Locate the cell with the specified text and output its (x, y) center coordinate. 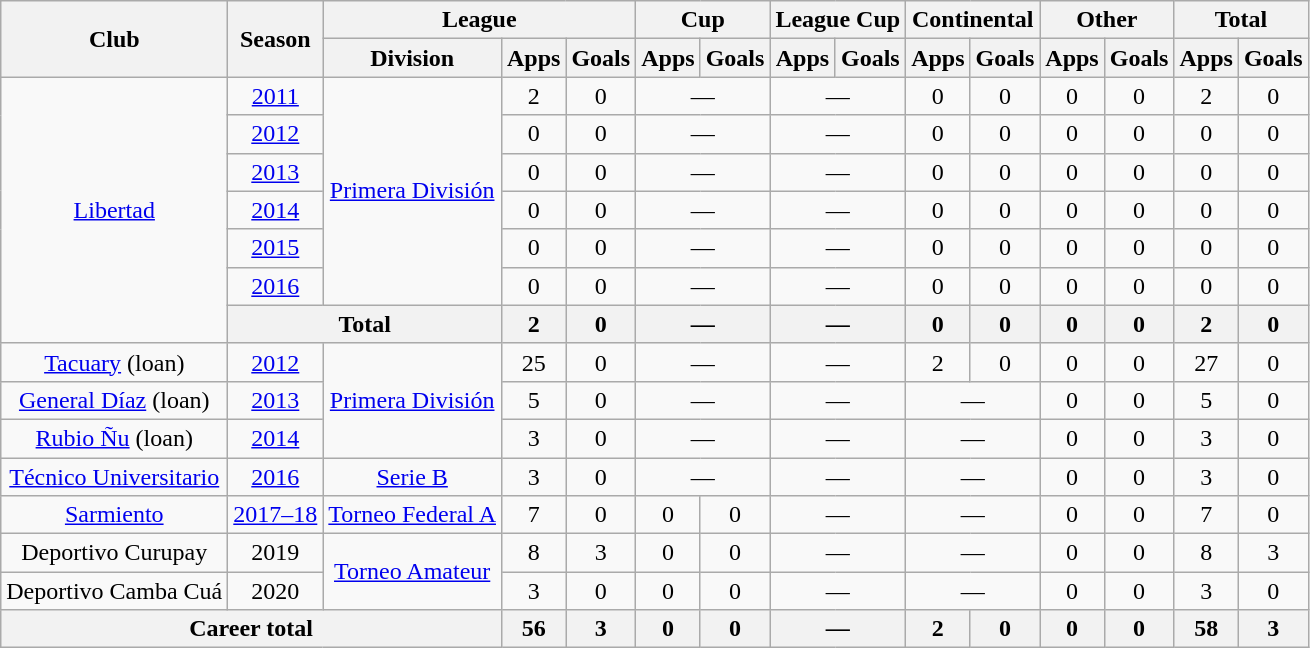
Rubio Ñu (loan) (114, 438)
Deportivo Curupay (114, 553)
Other (1107, 20)
2020 (276, 591)
Torneo Federal A (412, 515)
Sarmiento (114, 515)
Continental (973, 20)
League (480, 20)
Libertad (114, 210)
25 (533, 362)
2015 (276, 248)
27 (1206, 362)
2019 (276, 553)
2017–18 (276, 515)
Deportivo Camba Cuá (114, 591)
Career total (252, 629)
Cup (703, 20)
2011 (276, 96)
Serie B (412, 477)
58 (1206, 629)
56 (533, 629)
Club (114, 39)
Torneo Amateur (412, 572)
Técnico Universitario (114, 477)
Tacuary (loan) (114, 362)
Division (412, 58)
General Díaz (loan) (114, 400)
League Cup (838, 20)
Season (276, 39)
